Capture the cell that displays the provided text and extract its [x, y] central coordinate. 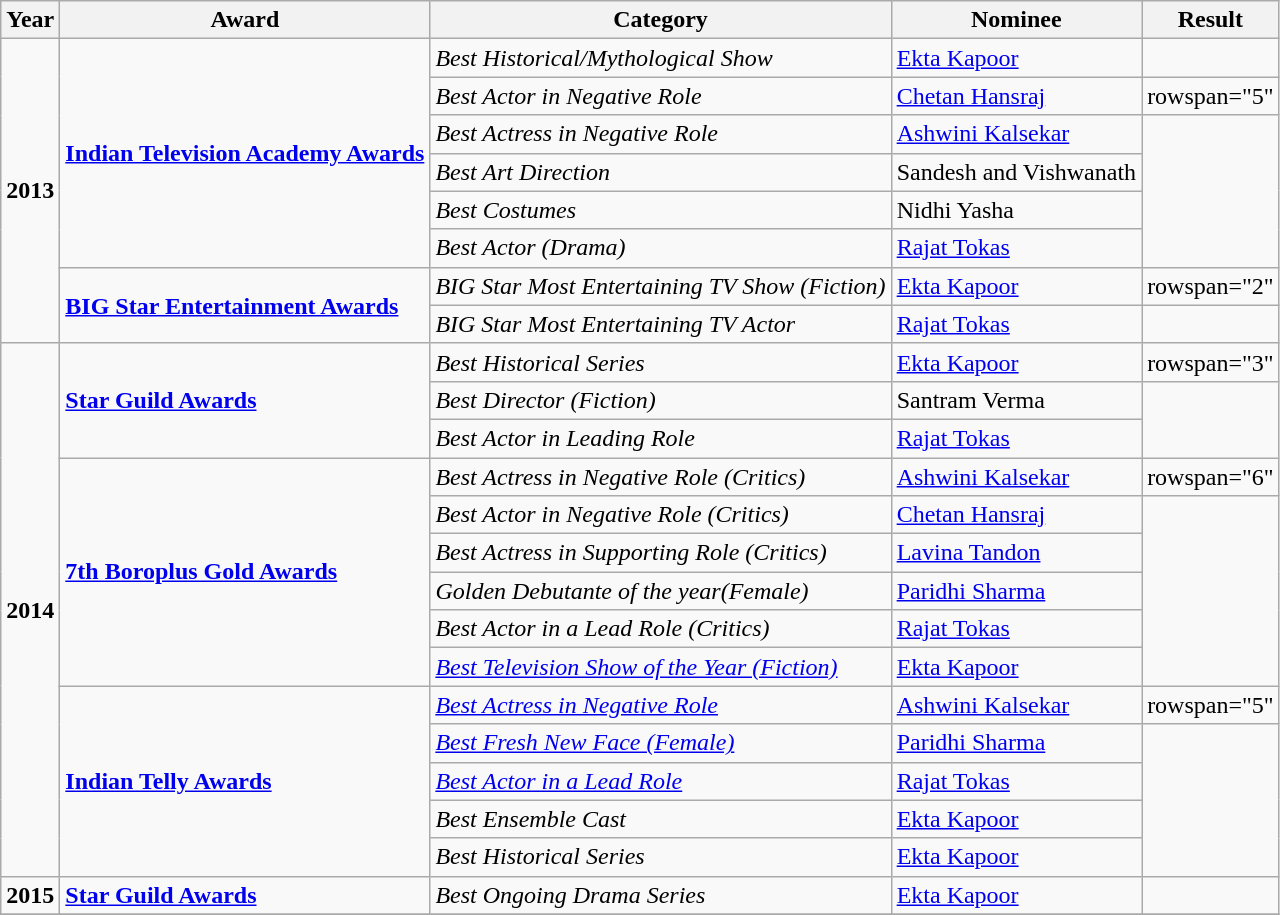
BIG Star Entertainment Awards [245, 305]
Best Fresh New Face (Female) [660, 743]
Best Television Show of the Year (Fiction) [660, 667]
7th Boroplus Gold Awards [245, 572]
rowspan="6" [1211, 477]
Best Historical/Mythological Show [660, 58]
Indian Television Academy Awards [245, 153]
Nominee [1016, 20]
Golden Debutante of the year(Female) [660, 591]
Best Actor in a Lead Role [660, 781]
Best Actor in a Lead Role (Critics) [660, 629]
Result [1211, 20]
Best Actress in Supporting Role (Critics) [660, 553]
rowspan="3" [1211, 362]
BIG Star Most Entertaining TV Actor [660, 324]
Best Actor in Leading Role [660, 438]
Santram Verma [1016, 400]
Indian Telly Awards [245, 781]
Year [30, 20]
Best Costumes [660, 210]
2015 [30, 895]
Best Ensemble Cast [660, 819]
2014 [30, 610]
Best Art Direction [660, 172]
Best Actor in Negative Role [660, 96]
Best Actress in Negative Role (Critics) [660, 477]
2013 [30, 191]
Best Actor in Negative Role (Critics) [660, 515]
Best Actor (Drama) [660, 248]
BIG Star Most Entertaining TV Show (Fiction) [660, 286]
Category [660, 20]
rowspan="2" [1211, 286]
Award [245, 20]
Lavina Tandon [1016, 553]
Nidhi Yasha [1016, 210]
Sandesh and Vishwanath [1016, 172]
Best Director (Fiction) [660, 400]
Best Ongoing Drama Series [660, 895]
